Return (X, Y) of the center of cell containing provided text 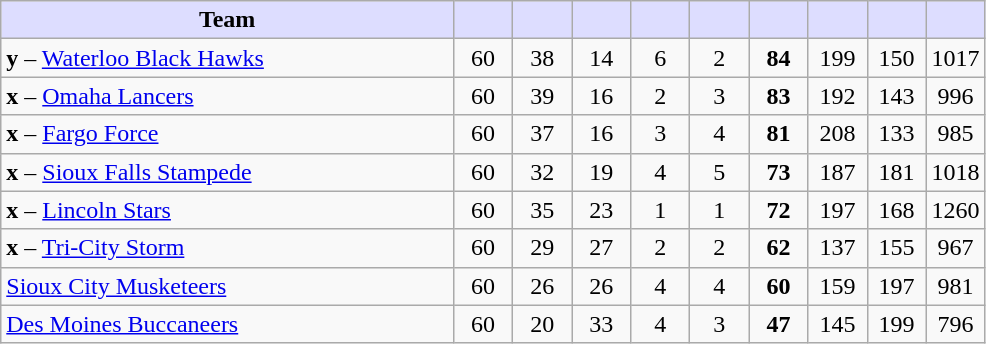
27 (602, 248)
23 (602, 210)
Team (228, 20)
192 (838, 96)
137 (838, 248)
150 (896, 58)
1260 (956, 210)
981 (956, 286)
Sioux City Musketeers (228, 286)
x – Omaha Lancers (228, 96)
x – Fargo Force (228, 134)
83 (778, 96)
47 (778, 324)
967 (956, 248)
985 (956, 134)
5 (720, 172)
73 (778, 172)
796 (956, 324)
62 (778, 248)
133 (896, 134)
187 (838, 172)
37 (542, 134)
6 (660, 58)
181 (896, 172)
168 (896, 210)
19 (602, 172)
155 (896, 248)
81 (778, 134)
72 (778, 210)
1018 (956, 172)
38 (542, 58)
x – Lincoln Stars (228, 210)
29 (542, 248)
x – Tri-City Storm (228, 248)
996 (956, 96)
x – Sioux Falls Stampede (228, 172)
1017 (956, 58)
Des Moines Buccaneers (228, 324)
39 (542, 96)
208 (838, 134)
159 (838, 286)
145 (838, 324)
143 (896, 96)
33 (602, 324)
14 (602, 58)
35 (542, 210)
32 (542, 172)
y – Waterloo Black Hawks (228, 58)
20 (542, 324)
84 (778, 58)
